Output the (X, Y) coordinate of the center of the cell containing the given text.  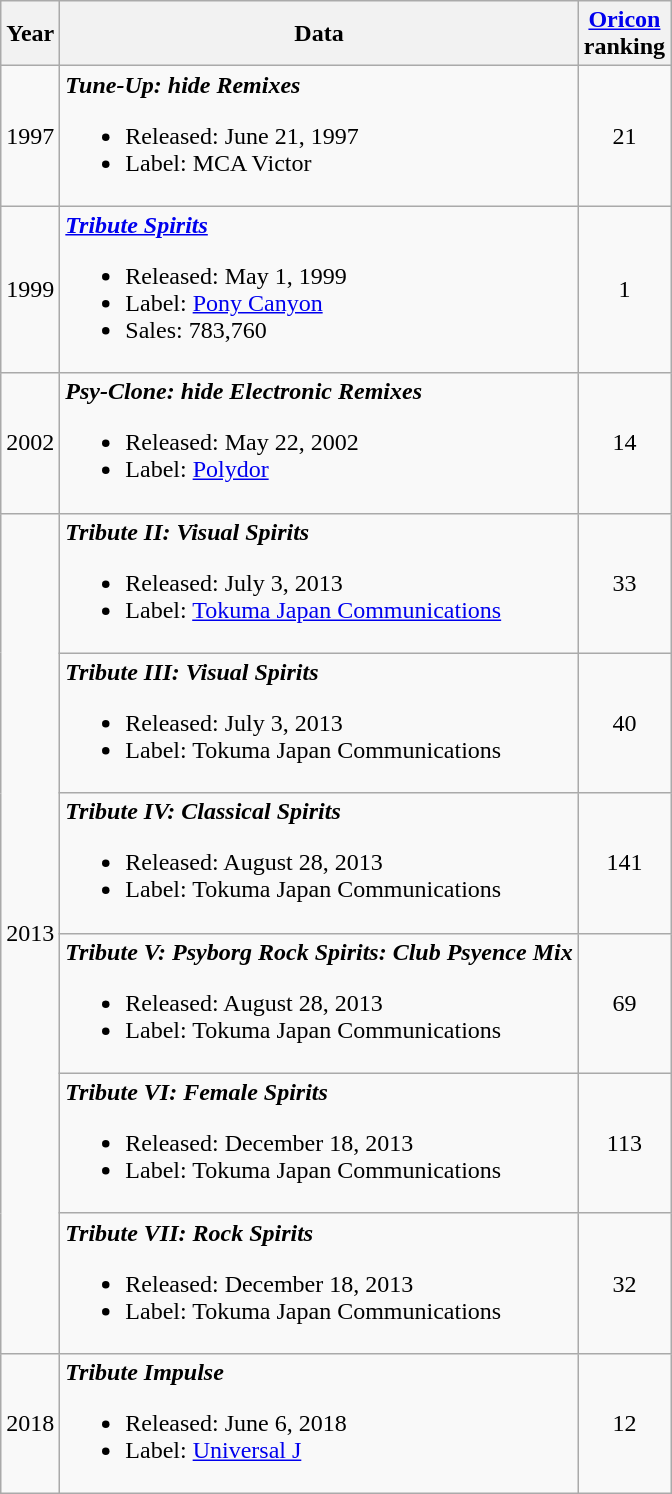
14 (624, 443)
1999 (30, 290)
Tribute VI: Female SpiritsReleased: December 18, 2013Label: Tokuma Japan Communications (319, 1143)
Year (30, 34)
33 (624, 583)
2002 (30, 443)
141 (624, 863)
Tribute II: Visual SpiritsReleased: July 3, 2013Label: Tokuma Japan Communications (319, 583)
Tribute V: Psyborg Rock Spirits: Club Psyence MixReleased: August 28, 2013Label: Tokuma Japan Communications (319, 1003)
1997 (30, 136)
1 (624, 290)
32 (624, 1283)
Tribute IV: Classical SpiritsReleased: August 28, 2013Label: Tokuma Japan Communications (319, 863)
Psy-Clone: hide Electronic RemixesReleased: May 22, 2002Label: Polydor (319, 443)
21 (624, 136)
Tribute VII: Rock SpiritsReleased: December 18, 2013Label: Tokuma Japan Communications (319, 1283)
2013 (30, 933)
Tune-Up: hide RemixesReleased: June 21, 1997Label: MCA Victor (319, 136)
Tribute ImpulseReleased: June 6, 2018Label: Universal J (319, 1423)
Oriconranking (624, 34)
69 (624, 1003)
Tribute III: Visual SpiritsReleased: July 3, 2013Label: Tokuma Japan Communications (319, 723)
2018 (30, 1423)
Data (319, 34)
Tribute SpiritsReleased: May 1, 1999Label: Pony CanyonSales: 783,760 (319, 290)
113 (624, 1143)
40 (624, 723)
12 (624, 1423)
